Determine the [X, Y] coordinate at the center of the cell enclosing the given text.  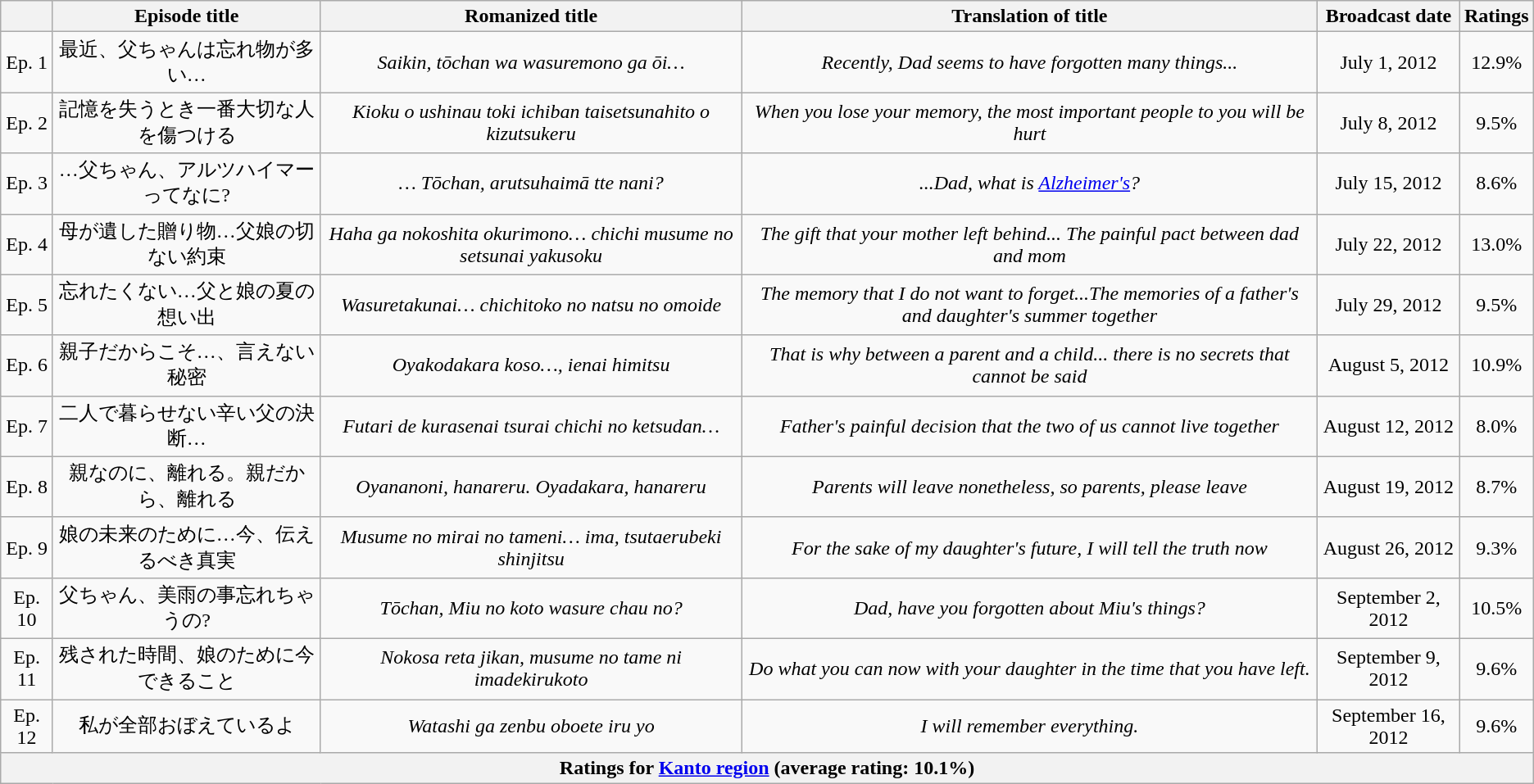
Nokosa reta jikan, musume no tame ni imadekirukoto [531, 668]
忘れたくない…父と娘の夏の想い出 [186, 305]
Ep. 6 [27, 365]
September 9, 2012 [1388, 668]
The memory that I do not want to forget...The memories of a father's and daughter's summer together [1029, 305]
August 19, 2012 [1388, 487]
私が全部おぼえているよ [186, 726]
Ep. 3 [27, 184]
July 15, 2012 [1388, 184]
父ちゃん、美雨の事忘れちゃうの? [186, 608]
July 1, 2012 [1388, 62]
親子だからこそ…、言えない秘密 [186, 365]
Saikin, tōchan wa wasuremono ga ōi… [531, 62]
...Dad, what is Alzheimer's? [1029, 184]
娘の未来のために…今、伝えるべき真実 [186, 547]
August 5, 2012 [1388, 365]
Oyananoni, hanareru. Oyadakara, hanareru [531, 487]
I will remember everything. [1029, 726]
July 8, 2012 [1388, 123]
9.3% [1496, 547]
Episode title [186, 16]
Ep. 1 [27, 62]
Wasuretakunai… chichitoko no natsu no omoide [531, 305]
8.0% [1496, 426]
Romanized title [531, 16]
July 22, 2012 [1388, 244]
Ep. 9 [27, 547]
Ratings [1496, 16]
When you lose your memory, the most important people to you will be hurt [1029, 123]
Kioku o ushinau toki ichiban taisetsunahito o kizutsukeru [531, 123]
Broadcast date [1388, 16]
Ep. 2 [27, 123]
Dad, have you forgotten about Miu's things? [1029, 608]
10.9% [1496, 365]
Oyakodakara koso…, ienai himitsu [531, 365]
Do what you can now with your daughter in the time that you have left. [1029, 668]
母が遺した贈り物…父娘の切ない約束 [186, 244]
Musume no mirai no tameni… ima, tsutaerubeki shinjitsu [531, 547]
Ep. 11 [27, 668]
September 16, 2012 [1388, 726]
For the sake of my daughter's future, I will tell the truth now [1029, 547]
二人で暮らせない辛い父の決断… [186, 426]
Ep. 10 [27, 608]
…父ちゃん、アルツハイマーってなに? [186, 184]
Translation of title [1029, 16]
10.5% [1496, 608]
Ep. 8 [27, 487]
Recently, Dad seems to have forgotten many things... [1029, 62]
Ep. 7 [27, 426]
8.6% [1496, 184]
Haha ga nokoshita okurimono… chichi musume no setsunai yakusoku [531, 244]
Father's painful decision that the two of us cannot live together [1029, 426]
The gift that your mother left behind... The painful pact between dad and mom [1029, 244]
記憶を失うとき一番大切な人を傷つける [186, 123]
Ratings for Kanto region (average rating: 10.1%) [767, 768]
Ep. 4 [27, 244]
Ep. 12 [27, 726]
親なのに、離れる。親だから、離れる [186, 487]
July 29, 2012 [1388, 305]
Tōchan, Miu no koto wasure chau no? [531, 608]
Futari de kurasenai tsurai chichi no ketsudan… [531, 426]
August 12, 2012 [1388, 426]
12.9% [1496, 62]
13.0% [1496, 244]
8.7% [1496, 487]
September 2, 2012 [1388, 608]
That is why between a parent and a child... there is no secrets that cannot be said [1029, 365]
残された時間、娘のために今できること [186, 668]
August 26, 2012 [1388, 547]
… Tōchan, arutsuhaimā tte nani? [531, 184]
Watashi ga zenbu oboete iru yo [531, 726]
Parents will leave nonetheless, so parents, please leave [1029, 487]
最近、父ちゃんは忘れ物が多い… [186, 62]
Ep. 5 [27, 305]
